Output the (x, y) coordinate of the center of the cell containing the given text.  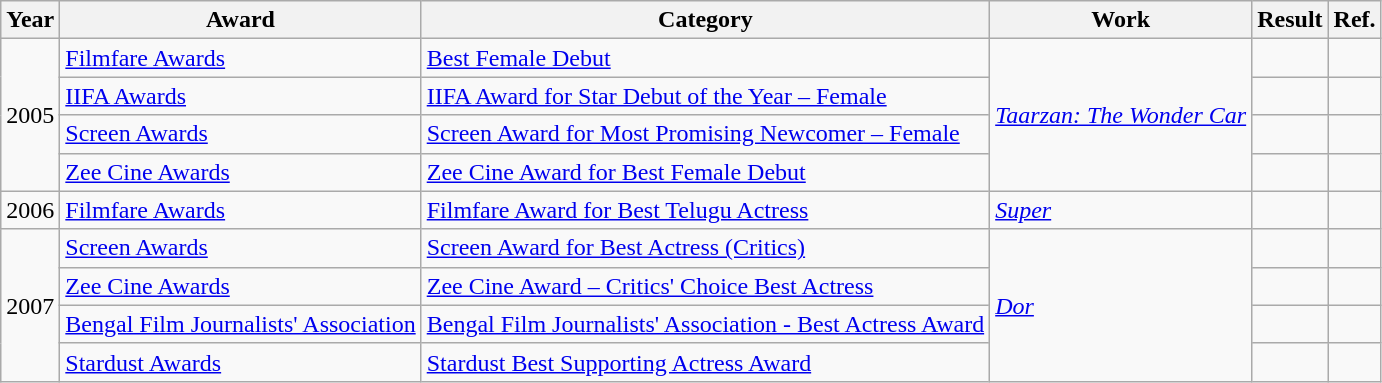
Category (705, 20)
IIFA Awards (240, 96)
Super (1121, 210)
Result (1290, 20)
Best Female Debut (705, 58)
2007 (30, 305)
Screen Award for Most Promising Newcomer – Female (705, 134)
IIFA Award for Star Debut of the Year – Female (705, 96)
Bengal Film Journalists' Association (240, 324)
Award (240, 20)
Year (30, 20)
Work (1121, 20)
Ref. (1354, 20)
Filmfare Award for Best Telugu Actress (705, 210)
Zee Cine Award – Critics' Choice Best Actress (705, 286)
2006 (30, 210)
Dor (1121, 305)
Stardust Best Supporting Actress Award (705, 362)
Screen Award for Best Actress (Critics) (705, 248)
Taarzan: The Wonder Car (1121, 115)
2005 (30, 115)
Stardust Awards (240, 362)
Bengal Film Journalists' Association - Best Actress Award (705, 324)
Zee Cine Award for Best Female Debut (705, 172)
